Detect which cell encompasses the target text, then output its [x, y] center coordinate. 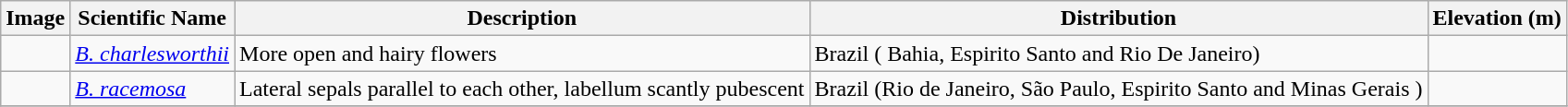
Image [35, 18]
B. racemosa [152, 89]
Scientific Name [152, 18]
B. charlesworthii [152, 53]
Elevation (m) [1497, 18]
Lateral sepals parallel to each other, labellum scantly pubescent [523, 89]
More open and hairy flowers [523, 53]
Brazil (Rio de Janeiro, São Paulo, Espirito Santo and Minas Gerais ) [1118, 89]
Brazil ( Bahia, Espirito Santo and Rio De Janeiro) [1118, 53]
Description [523, 18]
Distribution [1118, 18]
